Scan for the cell matching the given text and deliver its [x, y] coordinate at center. 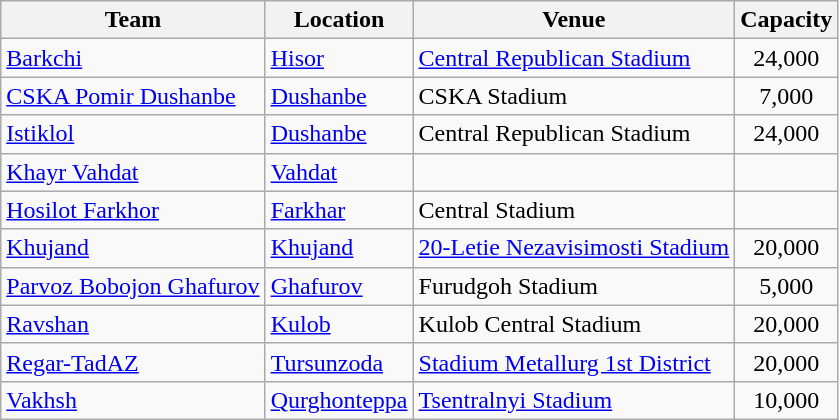
20-Letie Nezavisimosti Stadium [574, 248]
Khayr Vahdat [133, 172]
7,000 [786, 96]
Ravshan [133, 324]
Venue [574, 20]
CSKA Pomir Dushanbe [133, 96]
Central Stadium [574, 210]
Location [339, 20]
Team [133, 20]
Parvoz Bobojon Ghafurov [133, 286]
Tursunzoda [339, 362]
Kulob [339, 324]
Vakhsh [133, 400]
10,000 [786, 400]
Capacity [786, 20]
Istiklol [133, 134]
Qurghonteppa [339, 400]
CSKA Stadium [574, 96]
Hisor [339, 58]
Ghafurov [339, 286]
Vahdat [339, 172]
Barkchi [133, 58]
Stadium Metallurg 1st District [574, 362]
Farkhar [339, 210]
Tsentralnyi Stadium [574, 400]
5,000 [786, 286]
Hosilot Farkhor [133, 210]
Furudgoh Stadium [574, 286]
Regar-TadAZ [133, 362]
Kulob Central Stadium [574, 324]
